Determine the [X, Y] coordinate at the center of the cell enclosing the given text.  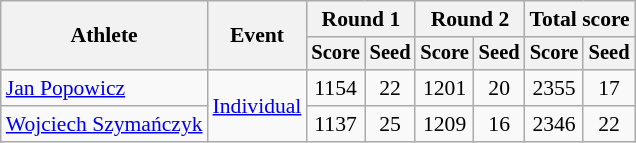
Jan Popowicz [104, 88]
Total score [580, 19]
Round 1 [360, 19]
Athlete [104, 36]
20 [500, 88]
2346 [554, 124]
1209 [444, 124]
Individual [258, 106]
16 [500, 124]
Event [258, 36]
2355 [554, 88]
1154 [335, 88]
1201 [444, 88]
1137 [335, 124]
Wojciech Szymańczyk [104, 124]
25 [390, 124]
Round 2 [470, 19]
17 [608, 88]
